Detect which cell encompasses the target text, then output its [X, Y] center coordinate. 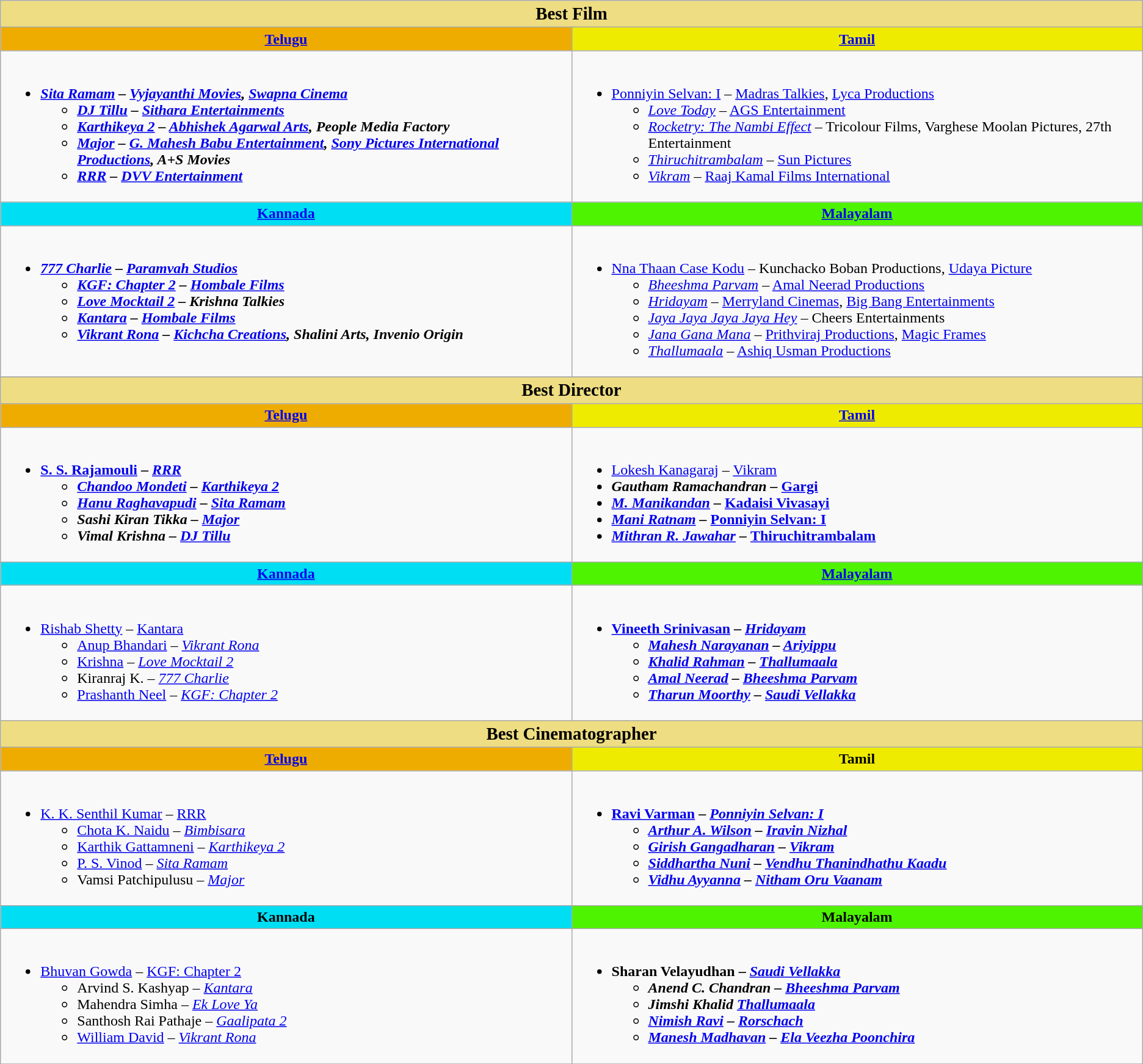
Best Film [571, 14]
K. K. Senthil Kumar – RRRChota K. Naidu – BimbisaraKarthik Gattamneni – Karthikeya 2P. S. Vinod – Sita RamamVamsi Patchipulusu – Major [286, 838]
Bhuvan Gowda – KGF: Chapter 2Arvind S. Kashyap – KantaraMahendra Simha – Ek Love YaSanthosh Rai Pathaje – Gaalipata 2William David – Vikrant Rona [286, 997]
Rishab Shetty – KantaraAnup Bhandari – Vikrant RonaKrishna – Love Mocktail 2Kiranraj K. – 777 CharliePrashanth Neel – KGF: Chapter 2 [286, 652]
S. S. Rajamouli – RRRChandoo Mondeti – Karthikeya 2Hanu Raghavapudi – Sita RamamSashi Kiran Tikka – MajorVimal Krishna – DJ Tillu [286, 495]
Vineeth Srinivasan – HridayamMahesh Narayanan – AriyippuKhalid Rahman – ThallumaalaAmal Neerad – Bheeshma ParvamTharun Moorthy – Saudi Vellakka [857, 652]
Best Director [571, 390]
Best Cinematographer [571, 734]
